Find where the given text appears and provide that cell's center as [x, y] coordinate. 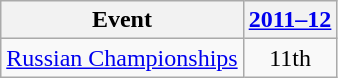
11th [290, 58]
2011–12 [290, 20]
Event [122, 20]
Russian Championships [122, 58]
